Return the [x, y] coordinate for the center point of the cell that contains the specified text.  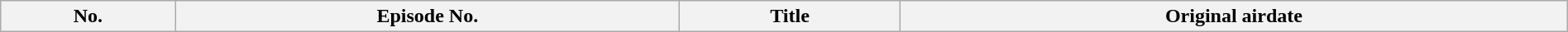
Original airdate [1234, 16]
Title [791, 16]
Episode No. [427, 16]
No. [88, 16]
